Capture the cell that displays the provided text and extract its (x, y) central coordinate. 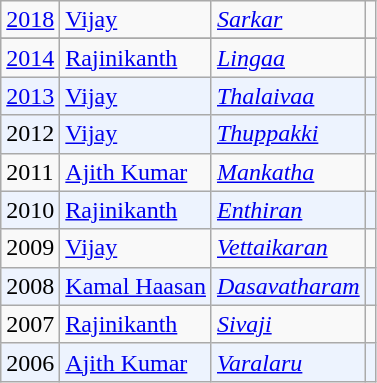
Varalaru (288, 362)
Vettaikaran (288, 248)
2010 (30, 210)
Enthiran (288, 210)
Lingaa (288, 58)
2008 (30, 286)
Sarkar (288, 20)
Thalaivaa (288, 96)
2007 (30, 324)
2018 (30, 20)
Kamal Haasan (136, 286)
Mankatha (288, 172)
Thuppakki (288, 134)
2011 (30, 172)
Dasavatharam (288, 286)
2013 (30, 96)
2012 (30, 134)
2014 (30, 58)
Sivaji (288, 324)
2006 (30, 362)
2009 (30, 248)
